Return the [x, y] coordinate for the center point of the cell that contains the specified text.  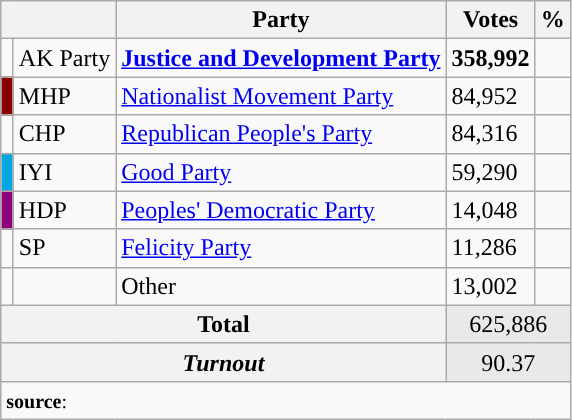
HDP [64, 210]
Good Party [281, 172]
90.37 [508, 362]
Votes [490, 20]
84,952 [490, 96]
% [552, 20]
SP [64, 248]
IYI [64, 172]
84,316 [490, 134]
source: [286, 400]
Party [281, 20]
Total [224, 324]
Republican People's Party [281, 134]
Other [281, 286]
Turnout [224, 362]
Felicity Party [281, 248]
59,290 [490, 172]
AK Party [64, 58]
11,286 [490, 248]
358,992 [490, 58]
MHP [64, 96]
Nationalist Movement Party [281, 96]
CHP [64, 134]
Justice and Development Party [281, 58]
14,048 [490, 210]
625,886 [508, 324]
13,002 [490, 286]
Peoples' Democratic Party [281, 210]
